From the cell containing the given text, extract its center point as [X, Y] coordinate. 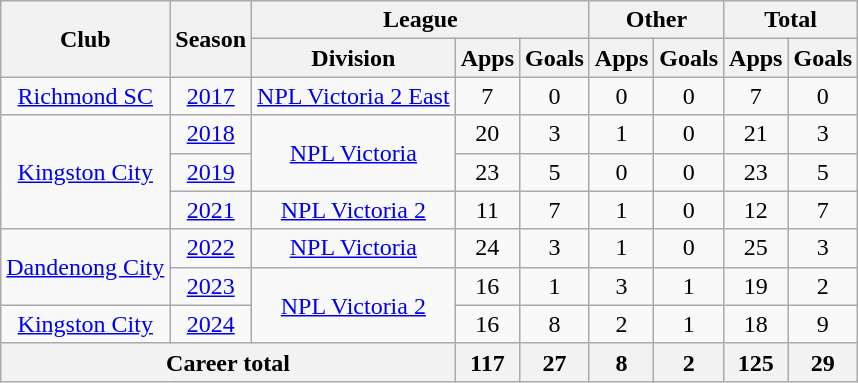
21 [756, 134]
27 [555, 362]
Club [86, 39]
2018 [211, 134]
20 [487, 134]
Season [211, 39]
18 [756, 324]
Richmond SC [86, 96]
NPL Victoria 2 East [354, 96]
2023 [211, 286]
2019 [211, 172]
Division [354, 58]
2017 [211, 96]
9 [823, 324]
19 [756, 286]
2024 [211, 324]
Dandenong City [86, 267]
29 [823, 362]
Career total [228, 362]
12 [756, 210]
11 [487, 210]
League [421, 20]
125 [756, 362]
Total [791, 20]
2021 [211, 210]
24 [487, 248]
2022 [211, 248]
25 [756, 248]
117 [487, 362]
Other [656, 20]
